Extract the (X, Y) coordinate from the center of the cell holding the provided text.  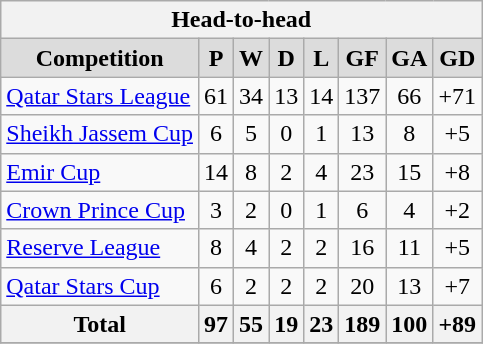
D (286, 58)
100 (410, 324)
61 (216, 96)
15 (410, 172)
Crown Prince Cup (100, 210)
+2 (458, 210)
W (252, 58)
66 (410, 96)
L (322, 58)
Qatar Stars Cup (100, 286)
GF (362, 58)
GA (410, 58)
97 (216, 324)
11 (410, 248)
5 (252, 134)
189 (362, 324)
Head-to-head (242, 20)
+89 (458, 324)
Sheikh Jassem Cup (100, 134)
Total (100, 324)
Competition (100, 58)
GD (458, 58)
16 (362, 248)
34 (252, 96)
Qatar Stars League (100, 96)
P (216, 58)
+71 (458, 96)
Emir Cup (100, 172)
137 (362, 96)
Reserve League (100, 248)
3 (216, 210)
+8 (458, 172)
20 (362, 286)
55 (252, 324)
+7 (458, 286)
19 (286, 324)
